Identify which cell holds the provided text, then report its (X, Y) central coordinate. 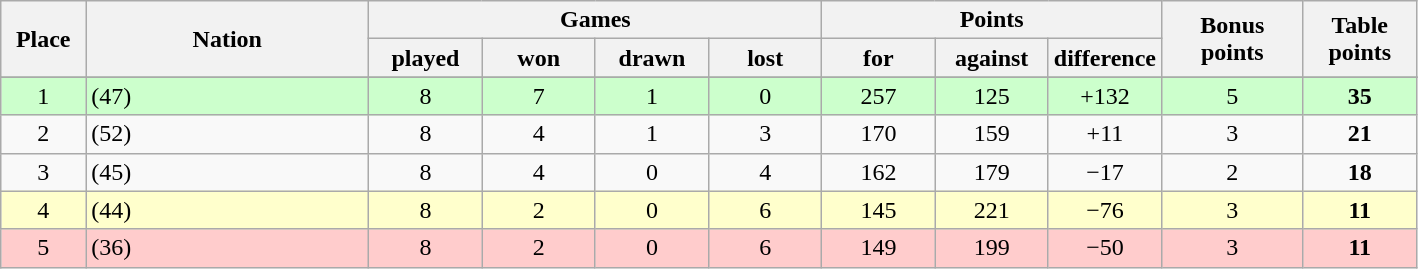
7 (538, 96)
difference (1104, 58)
170 (878, 134)
(44) (228, 210)
Tablepoints (1360, 39)
18 (1360, 172)
Points (992, 20)
162 (878, 172)
(36) (228, 248)
35 (1360, 96)
199 (992, 248)
lost (766, 58)
for (878, 58)
149 (878, 248)
against (992, 58)
won (538, 58)
Place (44, 39)
(47) (228, 96)
played (426, 58)
−76 (1104, 210)
179 (992, 172)
+132 (1104, 96)
159 (992, 134)
125 (992, 96)
257 (878, 96)
221 (992, 210)
+11 (1104, 134)
−17 (1104, 172)
−50 (1104, 248)
Nation (228, 39)
(45) (228, 172)
Bonuspoints (1233, 39)
Games (596, 20)
drawn (652, 58)
145 (878, 210)
21 (1360, 134)
(52) (228, 134)
